From the cell containing the given text, extract its center point as [x, y] coordinate. 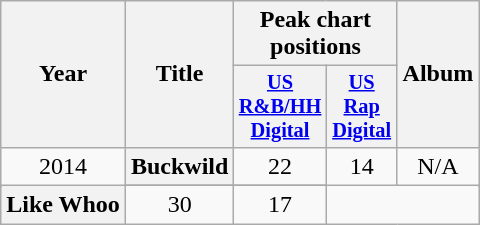
USR&B/HHDigital [280, 107]
Year [64, 74]
17 [280, 205]
14 [362, 166]
Buckwild [179, 166]
30 [179, 205]
Title [179, 74]
Album [438, 74]
Like Whoo [64, 205]
2014 [64, 166]
Peak chart positions [316, 34]
USRapDigital [362, 107]
22 [280, 166]
N/A [438, 166]
